Scan for the cell matching the given text and deliver its [x, y] coordinate at center. 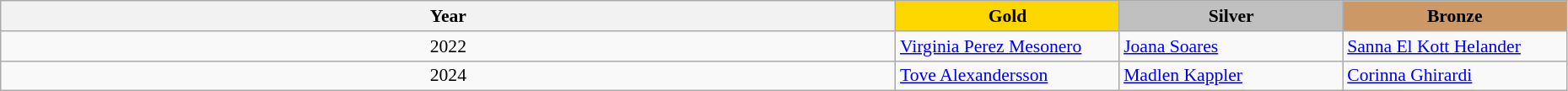
2024 [449, 76]
Tove Alexandersson [1007, 76]
Corinna Ghirardi [1454, 76]
Year [449, 16]
2022 [449, 46]
Virginia Perez Mesonero [1007, 46]
Bronze [1454, 16]
Joana Soares [1231, 46]
Gold [1007, 16]
Sanna El Kott Helander [1454, 46]
Madlen Kappler [1231, 76]
Silver [1231, 16]
